Output the [x, y] coordinate of the center of the cell containing the given text.  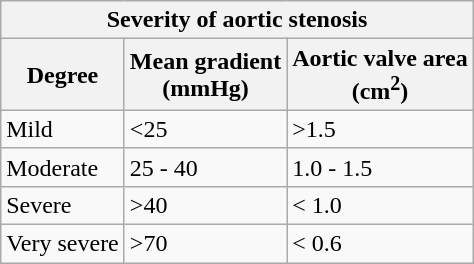
Very severe [63, 244]
Moderate [63, 167]
< 1.0 [380, 205]
Aortic valve area (cm2) [380, 75]
1.0 - 1.5 [380, 167]
Degree [63, 75]
<25 [205, 129]
Severity of aortic stenosis [238, 20]
25 - 40 [205, 167]
< 0.6 [380, 244]
>40 [205, 205]
>70 [205, 244]
Severe [63, 205]
Mean gradient (mmHg) [205, 75]
>1.5 [380, 129]
Mild [63, 129]
